Determine the [X, Y] coordinate at the center of the cell enclosing the given text.  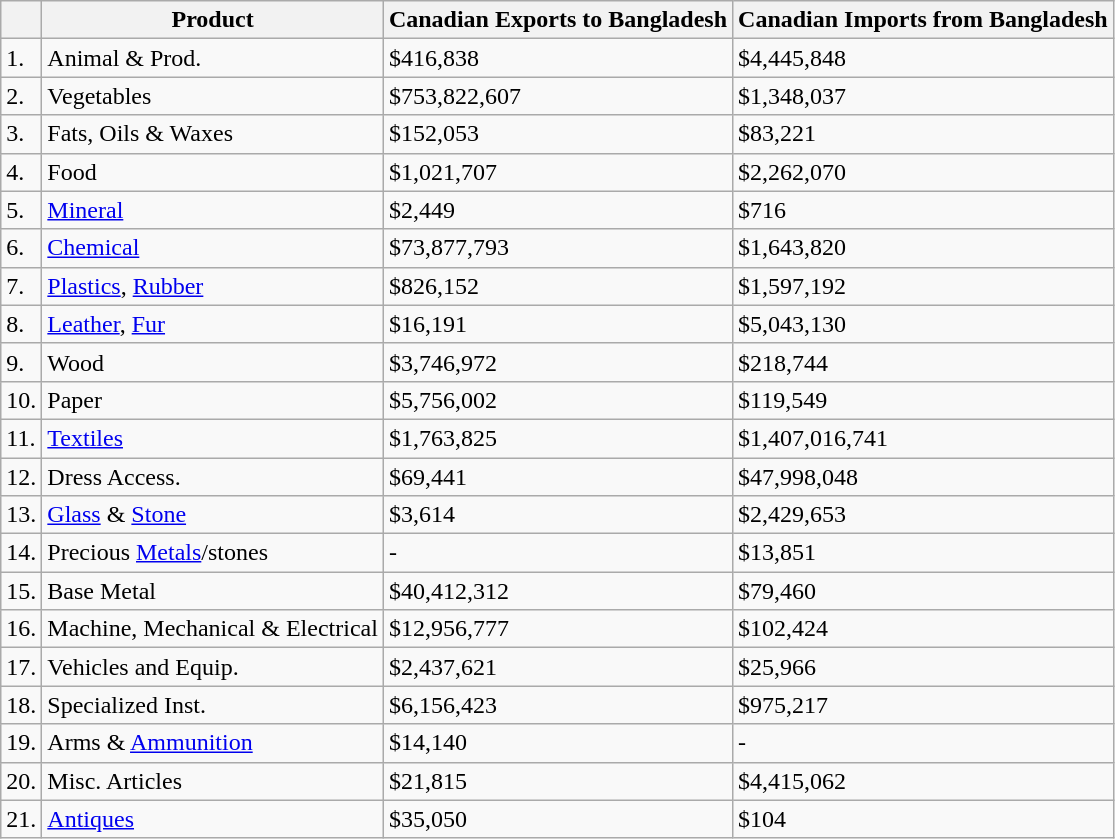
4. [22, 172]
$1,763,825 [558, 438]
Wood [213, 362]
17. [22, 667]
$16,191 [558, 324]
11. [22, 438]
5. [22, 210]
$5,756,002 [558, 400]
$104 [924, 819]
$79,460 [924, 591]
$4,445,848 [924, 58]
7. [22, 286]
Vehicles and Equip. [213, 667]
12. [22, 477]
$102,424 [924, 629]
3. [22, 134]
8. [22, 324]
18. [22, 705]
$753,822,607 [558, 96]
16. [22, 629]
$25,966 [924, 667]
Misc. Articles [213, 781]
Specialized Inst. [213, 705]
$13,851 [924, 553]
Antiques [213, 819]
Glass & Stone [213, 515]
$69,441 [558, 477]
Dress Access. [213, 477]
$152,053 [558, 134]
Canadian Exports to Bangladesh [558, 20]
Canadian Imports from Bangladesh [924, 20]
21. [22, 819]
Machine, Mechanical & Electrical [213, 629]
9. [22, 362]
$218,744 [924, 362]
$2,429,653 [924, 515]
$975,217 [924, 705]
$6,156,423 [558, 705]
Food [213, 172]
$40,412,312 [558, 591]
Fats, Oils & Waxes [213, 134]
Plastics, Rubber [213, 286]
Textiles [213, 438]
$3,746,972 [558, 362]
Chemical [213, 248]
$826,152 [558, 286]
$2,449 [558, 210]
19. [22, 743]
1. [22, 58]
Mineral [213, 210]
Base Metal [213, 591]
$1,407,016,741 [924, 438]
$119,549 [924, 400]
6. [22, 248]
$3,614 [558, 515]
Animal & Prod. [213, 58]
$1,348,037 [924, 96]
$5,043,130 [924, 324]
$47,998,048 [924, 477]
Leather, Fur [213, 324]
2. [22, 96]
$21,815 [558, 781]
$83,221 [924, 134]
Precious Metals/stones [213, 553]
$716 [924, 210]
$12,956,777 [558, 629]
$1,597,192 [924, 286]
$73,877,793 [558, 248]
$416,838 [558, 58]
$2,437,621 [558, 667]
15. [22, 591]
14. [22, 553]
$35,050 [558, 819]
$14,140 [558, 743]
Paper [213, 400]
Arms & Ammunition [213, 743]
$4,415,062 [924, 781]
20. [22, 781]
$2,262,070 [924, 172]
$1,643,820 [924, 248]
13. [22, 515]
10. [22, 400]
Vegetables [213, 96]
$1,021,707 [558, 172]
Product [213, 20]
